Extract the (X, Y) coordinate from the center of the cell holding the provided text.  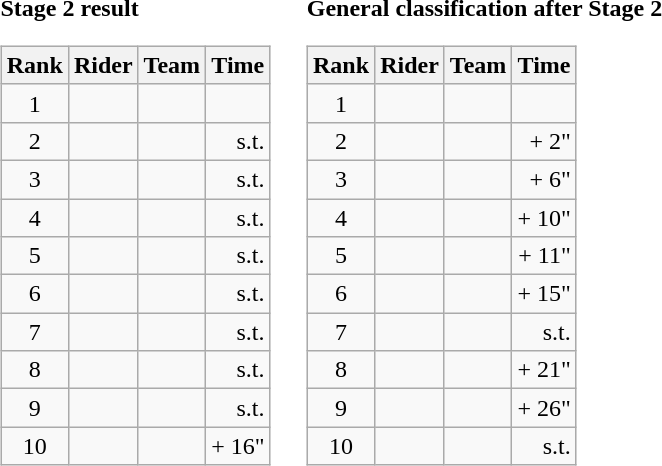
+ 26" (544, 408)
+ 6" (544, 179)
+ 11" (544, 256)
+ 2" (544, 141)
+ 10" (544, 217)
+ 16" (238, 446)
+ 21" (544, 370)
+ 15" (544, 294)
